Identify which cell holds the provided text, then report its (x, y) central coordinate. 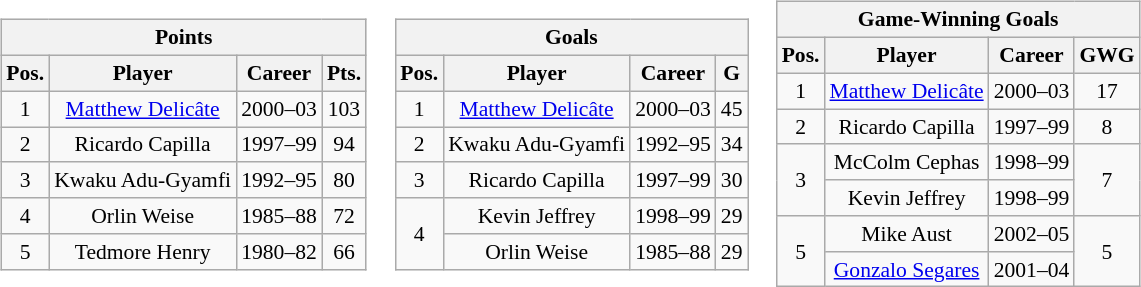
80 (344, 180)
1980–82 (279, 251)
103 (344, 109)
2001–04 (1032, 269)
8 (1106, 127)
Pts. (344, 73)
Game-Winning Goals (958, 20)
34 (732, 145)
7 (1106, 180)
45 (732, 109)
66 (344, 251)
Goals (571, 38)
30 (732, 180)
Gonzalo Segares (906, 269)
Points (184, 38)
McColm Cephas (906, 162)
Tedmore Henry (142, 251)
94 (344, 145)
GWG (1106, 55)
2002–05 (1032, 234)
Mike Aust (906, 234)
72 (344, 216)
17 (1106, 91)
G (732, 73)
